Pinpoint the cell where the given text exists, returning its (X, Y) midpoint coordinate. 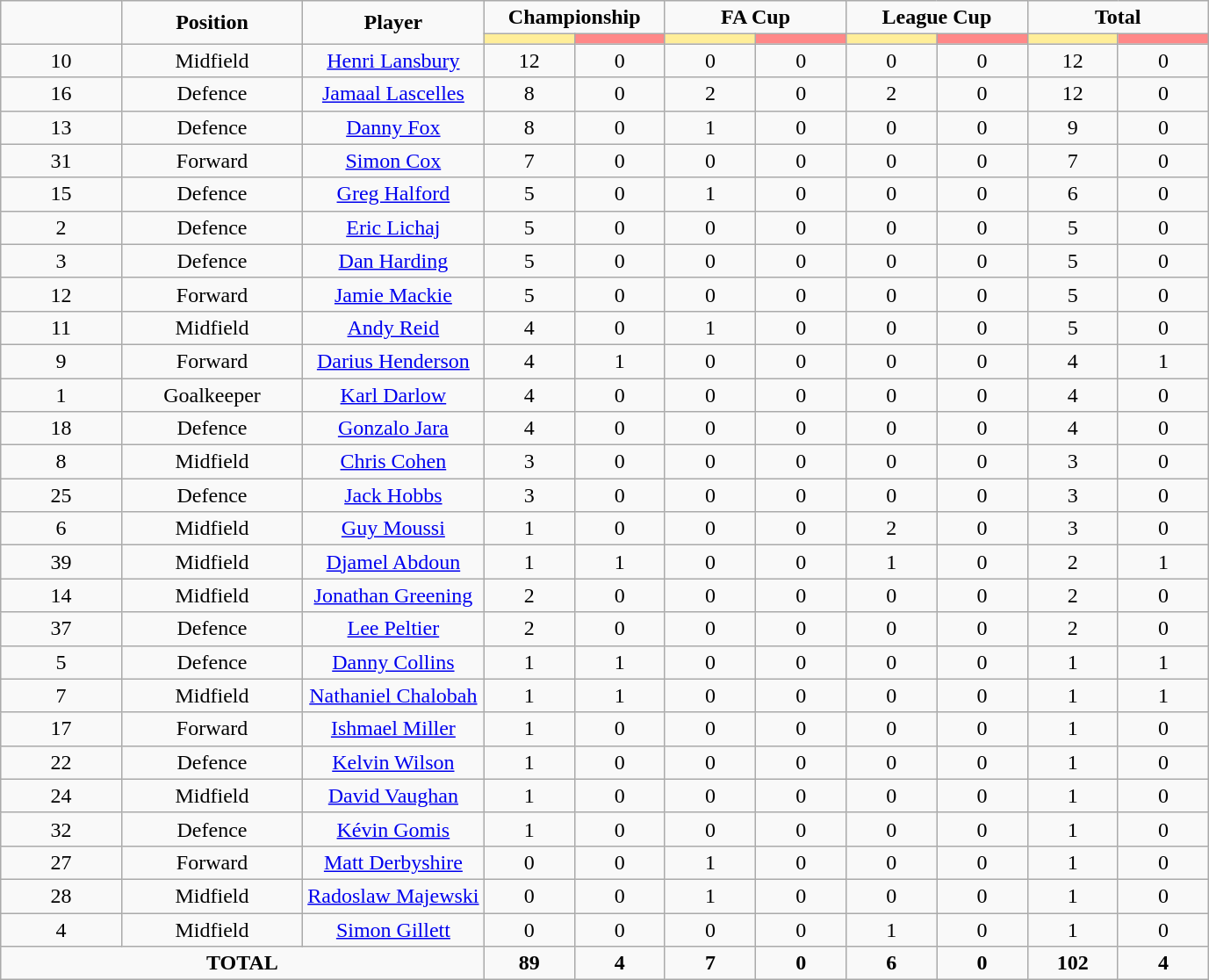
David Vaughan (393, 796)
31 (61, 161)
32 (61, 829)
Jamaal Lascelles (393, 94)
Djamel Abdoun (393, 562)
24 (61, 796)
Chris Cohen (393, 462)
Championship (574, 18)
FA Cup (755, 18)
89 (529, 963)
Guy Moussi (393, 529)
Jack Hobbs (393, 495)
Greg Halford (393, 194)
League Cup (937, 18)
102 (1073, 963)
22 (61, 762)
Goalkeeper (212, 394)
Dan Harding (393, 261)
27 (61, 862)
Kelvin Wilson (393, 762)
Eric Lichaj (393, 227)
Total (1118, 18)
Gonzalo Jara (393, 429)
Position (212, 23)
Andy Reid (393, 328)
Simon Cox (393, 161)
15 (61, 194)
28 (61, 896)
Jamie Mackie (393, 294)
18 (61, 429)
39 (61, 562)
Radoslaw Majewski (393, 896)
17 (61, 729)
16 (61, 94)
Henri Lansbury (393, 61)
Kévin Gomis (393, 829)
Player (393, 23)
TOTAL (242, 963)
Jonathan Greening (393, 595)
25 (61, 495)
10 (61, 61)
Danny Collins (393, 662)
Lee Peltier (393, 629)
Ishmael Miller (393, 729)
Darius Henderson (393, 361)
13 (61, 127)
Nathaniel Chalobah (393, 695)
Danny Fox (393, 127)
14 (61, 595)
11 (61, 328)
Simon Gillett (393, 930)
Karl Darlow (393, 394)
37 (61, 629)
Matt Derbyshire (393, 862)
